Pinpoint the cell where the given text exists, returning its [X, Y] midpoint coordinate. 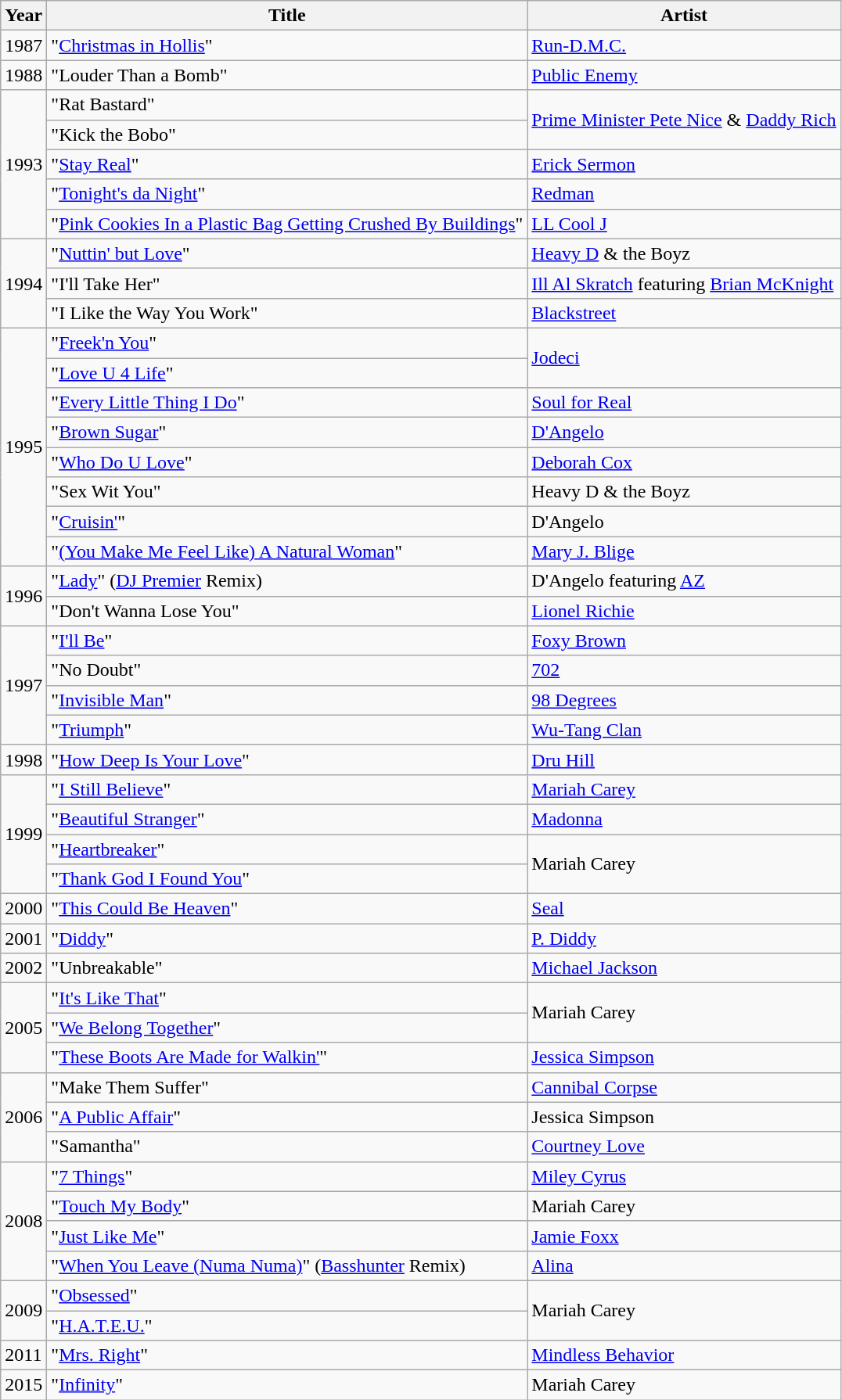
"We Belong Together" [287, 1028]
1998 [23, 759]
"Make Them Suffer" [287, 1087]
Lionel Richie [684, 611]
"Freek'n You" [287, 343]
"Thank God I Found You" [287, 879]
1988 [23, 75]
Deborah Cox [684, 462]
Seal [684, 909]
"This Could Be Heaven" [287, 909]
"Who Do U Love" [287, 462]
"Invisible Man" [287, 700]
"Lady" (DJ Premier Remix) [287, 581]
P. Diddy [684, 939]
2000 [23, 909]
Wu-Tang Clan [684, 730]
"Tonight's da Night" [287, 194]
"Louder Than a Bomb" [287, 75]
Jodeci [684, 357]
"It's Like That" [287, 998]
Jamie Foxx [684, 1236]
"Diddy" [287, 939]
Cannibal Corpse [684, 1087]
"Rat Bastard" [287, 105]
"Mrs. Right" [287, 1355]
2009 [23, 1310]
Courtney Love [684, 1147]
2015 [23, 1385]
Foxy Brown [684, 641]
"No Doubt" [287, 670]
"Kick the Bobo" [287, 135]
"When You Leave (Numa Numa)" (Basshunter Remix) [287, 1265]
Year [23, 16]
"Stay Real" [287, 164]
Erick Sermon [684, 164]
1995 [23, 447]
"Obsessed" [287, 1295]
1999 [23, 834]
"Don't Wanna Lose You" [287, 611]
Title [287, 16]
"Beautiful Stranger" [287, 819]
"Samantha" [287, 1147]
Ill Al Skratch featuring Brian McKnight [684, 283]
"Love U 4 Life" [287, 373]
"Pink Cookies In a Plastic Bag Getting Crushed By Buildings" [287, 224]
"I'll Take Her" [287, 283]
2011 [23, 1355]
98 Degrees [684, 700]
2002 [23, 968]
"Unbreakable" [287, 968]
Artist [684, 16]
Public Enemy [684, 75]
2006 [23, 1117]
"(You Make Me Feel Like) A Natural Woman" [287, 551]
2001 [23, 939]
1987 [23, 45]
"H.A.T.E.U." [287, 1326]
"Christmas in Hollis" [287, 45]
2005 [23, 1028]
Miley Cyrus [684, 1176]
Blackstreet [684, 313]
"Sex Wit You" [287, 492]
"Brown Sugar" [287, 433]
Soul for Real [684, 403]
"I'll Be" [287, 641]
1994 [23, 283]
"Just Like Me" [287, 1236]
"7 Things" [287, 1176]
D'Angelo featuring AZ [684, 581]
Prime Minister Pete Nice & Daddy Rich [684, 120]
"I Still Believe" [287, 789]
Mary J. Blige [684, 551]
Alina [684, 1265]
2008 [23, 1221]
Michael Jackson [684, 968]
702 [684, 670]
1993 [23, 164]
LL Cool J [684, 224]
1996 [23, 596]
1997 [23, 685]
Redman [684, 194]
"Touch My Body" [287, 1206]
"Every Little Thing I Do" [287, 403]
Run-D.M.C. [684, 45]
"A Public Affair" [287, 1117]
"Nuttin' but Love" [287, 253]
Madonna [684, 819]
"How Deep Is Your Love" [287, 759]
"Cruisin'" [287, 522]
"I Like the Way You Work" [287, 313]
Mindless Behavior [684, 1355]
"Heartbreaker" [287, 849]
"These Boots Are Made for Walkin'" [287, 1057]
"Triumph" [287, 730]
"Infinity" [287, 1385]
Dru Hill [684, 759]
